Provide the [X, Y] coordinate of the cell's center where the given text is located.  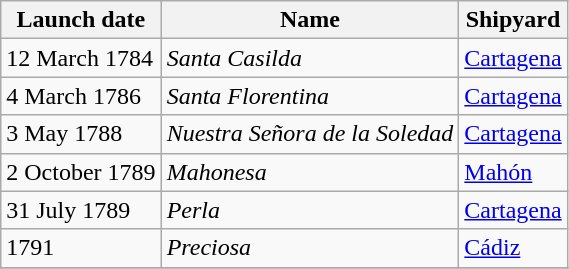
12 March 1784 [81, 58]
Santa Florentina [310, 96]
Launch date [81, 20]
Mahón [513, 172]
4 March 1786 [81, 96]
Santa Casilda [310, 58]
Cádiz [513, 248]
31 July 1789 [81, 210]
1791 [81, 248]
Mahonesa [310, 172]
3 May 1788 [81, 134]
Name [310, 20]
Shipyard [513, 20]
2 October 1789 [81, 172]
Perla [310, 210]
Nuestra Señora de la Soledad [310, 134]
Preciosa [310, 248]
